Find where the given text appears and provide that cell's center as (X, Y) coordinate. 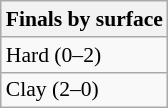
Finals by surface (84, 19)
Hard (0–2) (84, 55)
Clay (2–0) (84, 90)
